Output the (x, y) coordinate of the center of the cell containing the given text.  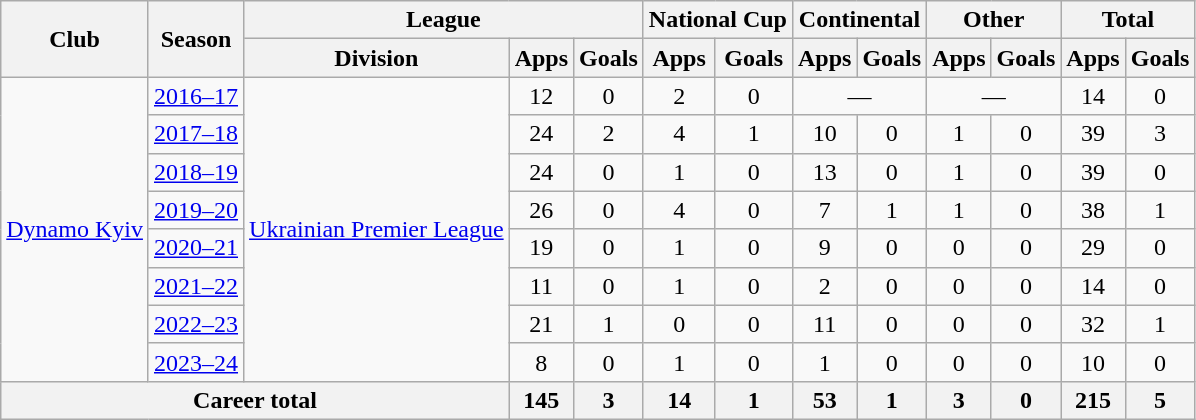
League (444, 20)
8 (541, 362)
Division (377, 58)
Dynamo Kyiv (75, 229)
2020–21 (196, 248)
Total (1128, 20)
2016–17 (196, 96)
12 (541, 96)
29 (1093, 248)
21 (541, 324)
13 (824, 172)
Season (196, 39)
5 (1160, 400)
Club (75, 39)
2022–23 (196, 324)
38 (1093, 210)
2021–22 (196, 286)
2019–20 (196, 210)
National Cup (718, 20)
53 (824, 400)
19 (541, 248)
215 (1093, 400)
32 (1093, 324)
Career total (255, 400)
2018–19 (196, 172)
26 (541, 210)
Other (994, 20)
2023–24 (196, 362)
145 (541, 400)
Continental (859, 20)
7 (824, 210)
9 (824, 248)
2017–18 (196, 134)
Ukrainian Premier League (377, 229)
